Determine the [X, Y] coordinate at the center of the cell enclosing the given text.  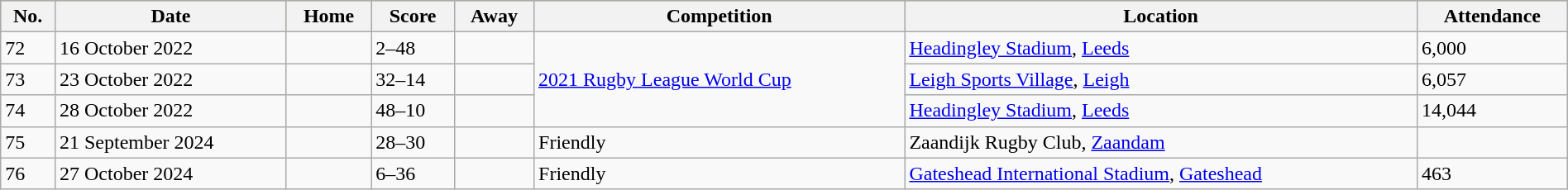
28–30 [414, 142]
Location [1161, 17]
463 [1492, 173]
72 [28, 48]
Score [414, 17]
6,057 [1492, 79]
Attendance [1492, 17]
23 October 2022 [170, 79]
2–48 [414, 48]
75 [28, 142]
14,044 [1492, 111]
73 [28, 79]
Zaandijk Rugby Club, Zaandam [1161, 142]
Home [328, 17]
Leigh Sports Village, Leigh [1161, 79]
Away [494, 17]
Gateshead International Stadium, Gateshead [1161, 173]
21 September 2024 [170, 142]
32–14 [414, 79]
16 October 2022 [170, 48]
Date [170, 17]
74 [28, 111]
27 October 2024 [170, 173]
2021 Rugby League World Cup [719, 79]
6,000 [1492, 48]
6–36 [414, 173]
28 October 2022 [170, 111]
Competition [719, 17]
48–10 [414, 111]
76 [28, 173]
No. [28, 17]
